Scan for the cell matching the given text and deliver its [x, y] coordinate at center. 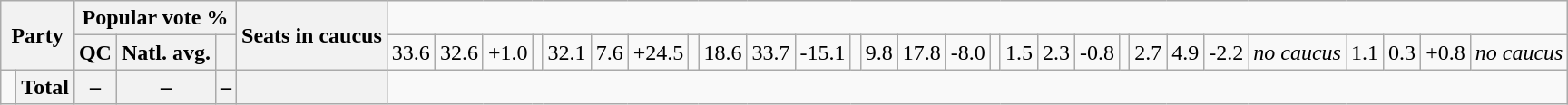
Seats in caucus [312, 35]
+0.8 [1446, 52]
Natl. avg. [165, 52]
18.6 [722, 52]
+1.0 [508, 52]
7.6 [610, 52]
33.6 [410, 52]
2.7 [1149, 52]
-0.8 [1096, 52]
+24.5 [659, 52]
-8.0 [967, 52]
1.5 [1018, 52]
-15.1 [822, 52]
-2.2 [1227, 52]
9.8 [878, 52]
4.9 [1185, 52]
Total [45, 87]
Popular vote % [154, 18]
1.1 [1365, 52]
33.7 [771, 52]
Party [38, 35]
32.6 [459, 52]
0.3 [1403, 52]
32.1 [566, 52]
QC [94, 52]
2.3 [1056, 52]
17.8 [922, 52]
